Locate the cell with the specified text and output its (x, y) center coordinate. 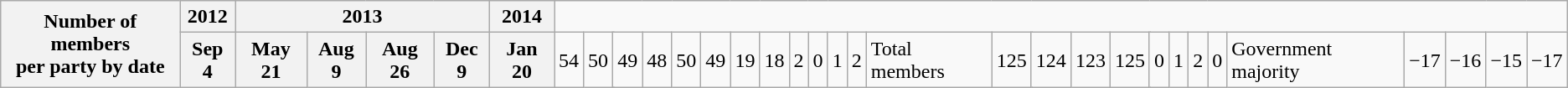
48 (657, 60)
19 (745, 60)
Sep 4 (208, 60)
Dec 9 (462, 60)
Aug 9 (336, 60)
2012 (208, 17)
2013 (363, 17)
18 (774, 60)
Total members (929, 60)
−15 (1506, 60)
−16 (1466, 60)
123 (1091, 60)
Government majority (1316, 60)
Aug 26 (400, 60)
May 21 (271, 60)
Jan 20 (523, 60)
Number of membersper party by date (90, 44)
54 (570, 60)
2014 (523, 17)
124 (1050, 60)
